From the cell containing the given text, extract its center point as [X, Y] coordinate. 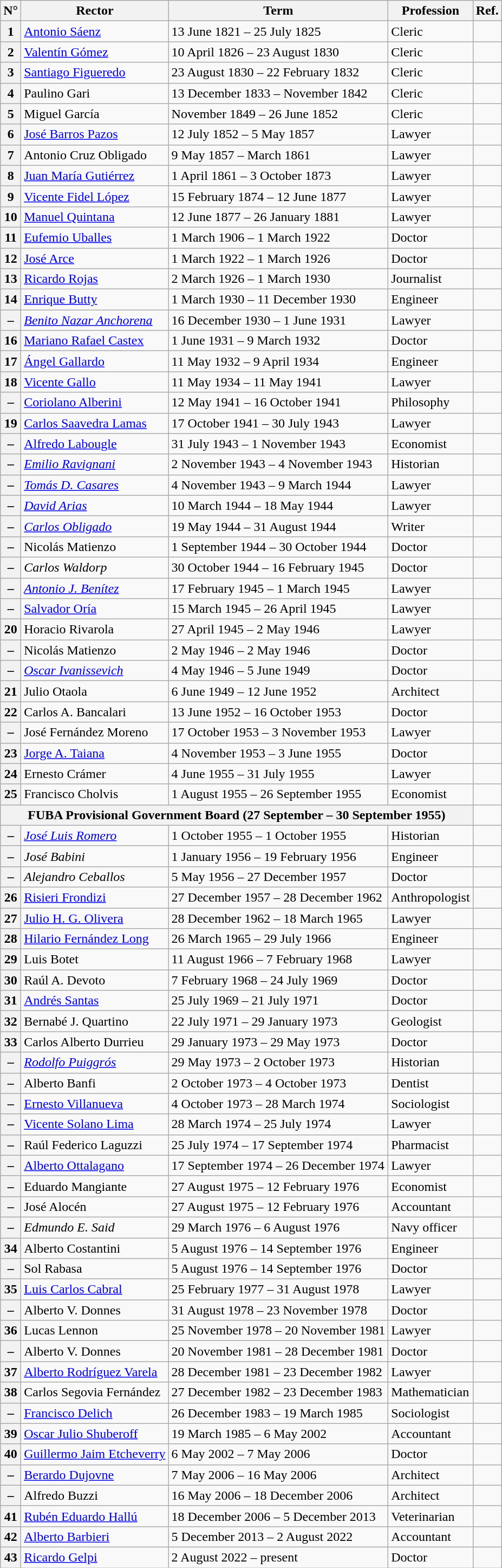
6 May 2002 – 7 May 2006 [278, 1454]
5 December 2013 – 2 August 2022 [278, 1537]
12 [11, 258]
6 June 1949 – 12 June 1952 [278, 691]
Horacio Rivarola [95, 630]
27 December 1982 – 23 December 1983 [278, 1392]
26 December 1983 – 19 March 1985 [278, 1413]
2 November 1943 – 4 November 1943 [278, 464]
Carlos Segovia Fernández [95, 1392]
Dentist [431, 1083]
29 [11, 960]
4 November 1953 – 3 June 1955 [278, 753]
4 June 1955 – 31 July 1955 [278, 774]
1 August 1955 – 26 September 1955 [278, 794]
3 [11, 73]
4 May 1946 – 5 June 1949 [278, 671]
José Babini [95, 856]
23 [11, 753]
Lucas Lennon [95, 1331]
Ricardo Rojas [95, 279]
Santiago Figueredo [95, 73]
José Alocén [95, 1207]
1 April 1861 – 3 October 1873 [278, 176]
7 February 1968 – 24 July 1969 [278, 980]
11 May 1934 – 11 May 1941 [278, 382]
N° [11, 11]
23 August 1830 – 22 February 1832 [278, 73]
17 [11, 361]
Carlos A. Bancalari [95, 712]
7 May 2006 – 16 May 2006 [278, 1475]
2 March 1926 – 1 March 1930 [278, 279]
11 [11, 237]
2 October 1973 – 4 October 1973 [278, 1083]
Rector [95, 11]
Ricardo Gelpi [95, 1557]
11 May 1932 – 9 April 1934 [278, 361]
16 [11, 341]
Miguel García [95, 114]
Antonio Cruz Obligado [95, 155]
10 March 1944 – 18 May 1944 [278, 506]
Valentín Gómez [95, 52]
Rubén Eduardo Hallú [95, 1516]
17 February 1945 – 1 March 1945 [278, 588]
Ángel Gallardo [95, 361]
19 May 1944 – 31 August 1944 [278, 526]
28 [11, 939]
José Barros Pazos [95, 134]
10 April 1826 – 23 August 1830 [278, 52]
29 March 1976 – 6 August 1976 [278, 1227]
Paulino Gari [95, 93]
Risieri Frondizi [95, 897]
Alberto Banfi [95, 1083]
34 [11, 1248]
27 April 1945 – 2 May 1946 [278, 630]
Sol Rabasa [95, 1269]
November 1849 – 26 June 1852 [278, 114]
15 February 1874 – 12 June 1877 [278, 196]
12 May 1941 – 16 October 1941 [278, 403]
Navy officer [431, 1227]
17 October 1953 – 3 November 1953 [278, 733]
29 January 1973 – 29 May 1973 [278, 1042]
Term [278, 11]
17 September 1974 – 26 December 1974 [278, 1165]
Antonio Sáenz [95, 31]
2 May 1946 – 2 May 1946 [278, 650]
28 December 1962 – 18 March 1965 [278, 918]
35 [11, 1290]
Eufemio Uballes [95, 237]
14 [11, 300]
37 [11, 1372]
27 [11, 918]
1 March 1930 – 11 December 1930 [278, 300]
Alberto Ottalagano [95, 1165]
Veterinarian [431, 1516]
27 December 1957 – 28 December 1962 [278, 897]
4 November 1943 – 9 March 1944 [278, 485]
FUBA Provisional Government Board (27 September – 30 September 1955) [237, 815]
31 August 1978 – 23 November 1978 [278, 1310]
13 December 1833 – November 1842 [278, 93]
Luis Carlos Cabral [95, 1290]
13 June 1952 – 16 October 1953 [278, 712]
1 [11, 31]
Anthropologist [431, 897]
25 [11, 794]
Alberto Rodríguez Varela [95, 1372]
32 [11, 1021]
24 [11, 774]
Coriolano Alberini [95, 403]
4 [11, 93]
15 March 1945 – 26 April 1945 [278, 609]
Edmundo E. Said [95, 1227]
17 October 1941 – 30 July 1943 [278, 423]
30 October 1944 – 16 February 1945 [278, 567]
10 [11, 217]
Carlos Waldorp [95, 567]
Tomás D. Casares [95, 485]
Rodolfo Puiggrós [95, 1062]
5 [11, 114]
25 July 1974 – 17 September 1974 [278, 1145]
Emilio Ravignani [95, 464]
Enrique Butty [95, 300]
Alejandro Ceballos [95, 877]
Writer [431, 526]
42 [11, 1537]
38 [11, 1392]
Berardo Dujovne [95, 1475]
2 [11, 52]
33 [11, 1042]
Antonio J. Benítez [95, 588]
Francisco Delich [95, 1413]
Raúl Federico Laguzzi [95, 1145]
26 [11, 897]
16 May 2006 – 18 December 2006 [278, 1495]
Luis Botet [95, 960]
9 [11, 196]
39 [11, 1434]
Pharmacist [431, 1145]
1 March 1906 – 1 March 1922 [278, 237]
Guillermo Jaim Etcheverry [95, 1454]
16 December 1930 – 1 June 1931 [278, 320]
19 [11, 423]
40 [11, 1454]
18 December 2006 – 5 December 2013 [278, 1516]
28 December 1981 – 23 December 1982 [278, 1372]
Benito Nazar Anchorena [95, 320]
José Arce [95, 258]
31 [11, 1001]
8 [11, 176]
Journalist [431, 279]
Carlos Saavedra Lamas [95, 423]
David Arias [95, 506]
11 August 1966 – 7 February 1968 [278, 960]
Alberto Costantini [95, 1248]
Alberto Barbieri [95, 1537]
9 May 1857 – March 1861 [278, 155]
13 June 1821 – 25 July 1825 [278, 31]
22 [11, 712]
Profession [431, 11]
5 May 1956 – 27 December 1957 [278, 877]
13 [11, 279]
Jorge A. Taiana [95, 753]
25 February 1977 – 31 August 1978 [278, 1290]
21 [11, 691]
30 [11, 980]
Oscar Julio Shuberoff [95, 1434]
25 November 1978 – 20 November 1981 [278, 1331]
Alfredo Buzzi [95, 1495]
25 July 1969 – 21 July 1971 [278, 1001]
Juan María Gutiérrez [95, 176]
1 March 1922 – 1 March 1926 [278, 258]
Bernabé J. Quartino [95, 1021]
20 [11, 630]
Philosophy [431, 403]
2 August 2022 – present [278, 1557]
12 June 1877 – 26 January 1881 [278, 217]
Carlos Alberto Durrieu [95, 1042]
12 July 1852 – 5 May 1857 [278, 134]
1 June 1931 – 9 March 1932 [278, 341]
Ref. [487, 11]
19 March 1985 – 6 May 2002 [278, 1434]
Vicente Solano Lima [95, 1124]
4 October 1973 – 28 March 1974 [278, 1104]
36 [11, 1331]
22 July 1971 – 29 January 1973 [278, 1021]
1 September 1944 – 30 October 1944 [278, 547]
Ernesto Villanueva [95, 1104]
Manuel Quintana [95, 217]
28 March 1974 – 25 July 1974 [278, 1124]
26 March 1965 – 29 July 1966 [278, 939]
Mariano Rafael Castex [95, 341]
Vicente Gallo [95, 382]
Francisco Cholvis [95, 794]
41 [11, 1516]
Raúl A. Devoto [95, 980]
Vicente Fidel López [95, 196]
Geologist [431, 1021]
29 May 1973 – 2 October 1973 [278, 1062]
Salvador Oría [95, 609]
Julio Otaola [95, 691]
31 July 1943 – 1 November 1943 [278, 444]
Andrés Santas [95, 1001]
1 October 1955 – 1 October 1955 [278, 835]
Julio H. G. Olivera [95, 918]
Alfredo Labougle [95, 444]
José Luis Romero [95, 835]
Carlos Obligado [95, 526]
Mathematician [431, 1392]
Oscar Ivanissevich [95, 671]
7 [11, 155]
18 [11, 382]
43 [11, 1557]
6 [11, 134]
Eduardo Mangiante [95, 1186]
Ernesto Crámer [95, 774]
Hilario Fernández Long [95, 939]
20 November 1981 – 28 December 1981 [278, 1351]
José Fernández Moreno [95, 733]
1 January 1956 – 19 February 1956 [278, 856]
